Extract the (X, Y) coordinate from the center of the cell holding the provided text.  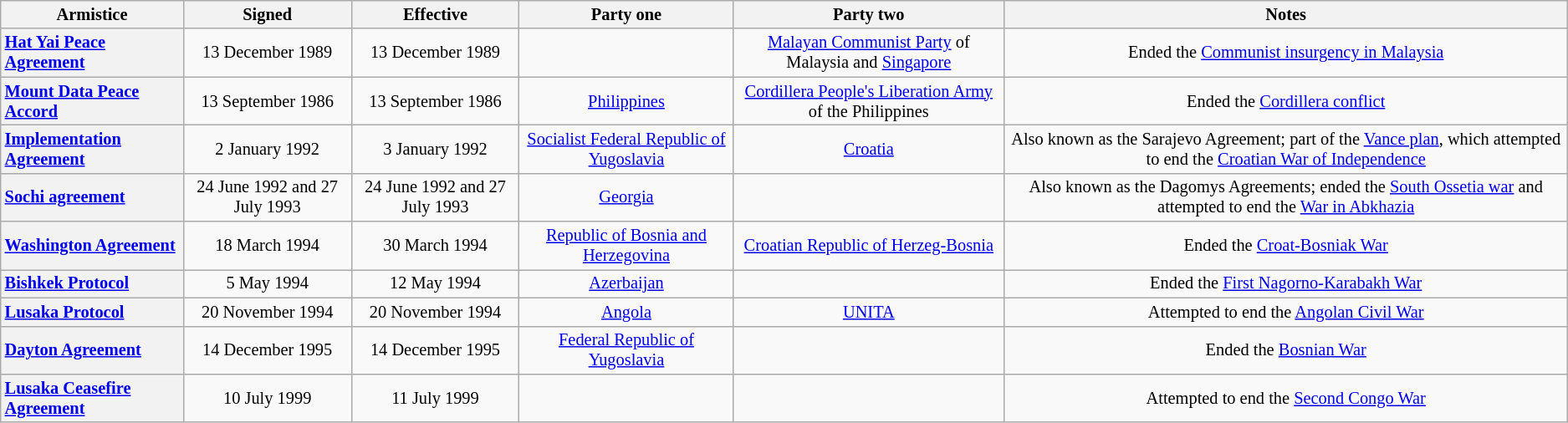
Philippines (626, 101)
Cordillera People's Liberation Army of the Philippines (868, 101)
Ended the First Nagorno-Karabakh War (1286, 283)
Signed (268, 14)
Implementation Agreement (92, 149)
30 March 1994 (435, 246)
Washington Agreement (92, 246)
Party two (868, 14)
Mount Data Peace Accord (92, 101)
Georgia (626, 197)
Notes (1286, 14)
Croatian Republic of Herzeg-Bosnia (868, 246)
Sochi agreement (92, 197)
11 July 1999 (435, 398)
Armistice (92, 14)
Socialist Federal Republic of Yugoslavia (626, 149)
Angola (626, 312)
Ended the Bosnian War (1286, 350)
Malayan Communist Party of Malaysia and Singapore (868, 53)
Party one (626, 14)
Lusaka Protocol (92, 312)
Federal Republic of Yugoslavia (626, 350)
Ended the Croat-Bosniak War (1286, 246)
5 May 1994 (268, 283)
Republic of Bosnia and Herzegovina (626, 246)
UNITA (868, 312)
Ended the Cordillera conflict (1286, 101)
Effective (435, 14)
Bishkek Protocol (92, 283)
Attempted to end the Angolan Civil War (1286, 312)
Attempted to end the Second Congo War (1286, 398)
3 January 1992 (435, 149)
Ended the Communist insurgency in Malaysia (1286, 53)
Dayton Agreement (92, 350)
Also known as the Dagomys Agreements; ended the South Ossetia war and attempted to end the War in Abkhazia (1286, 197)
Also known as the Sarajevo Agreement; part of the Vance plan, which attempted to end the Croatian War of Independence (1286, 149)
2 January 1992 (268, 149)
18 March 1994 (268, 246)
Croatia (868, 149)
Hat Yai Peace Agreement (92, 53)
Lusaka Ceasefire Agreement (92, 398)
10 July 1999 (268, 398)
12 May 1994 (435, 283)
Azerbaijan (626, 283)
